Output the [x, y] coordinate of the center of the cell containing the given text.  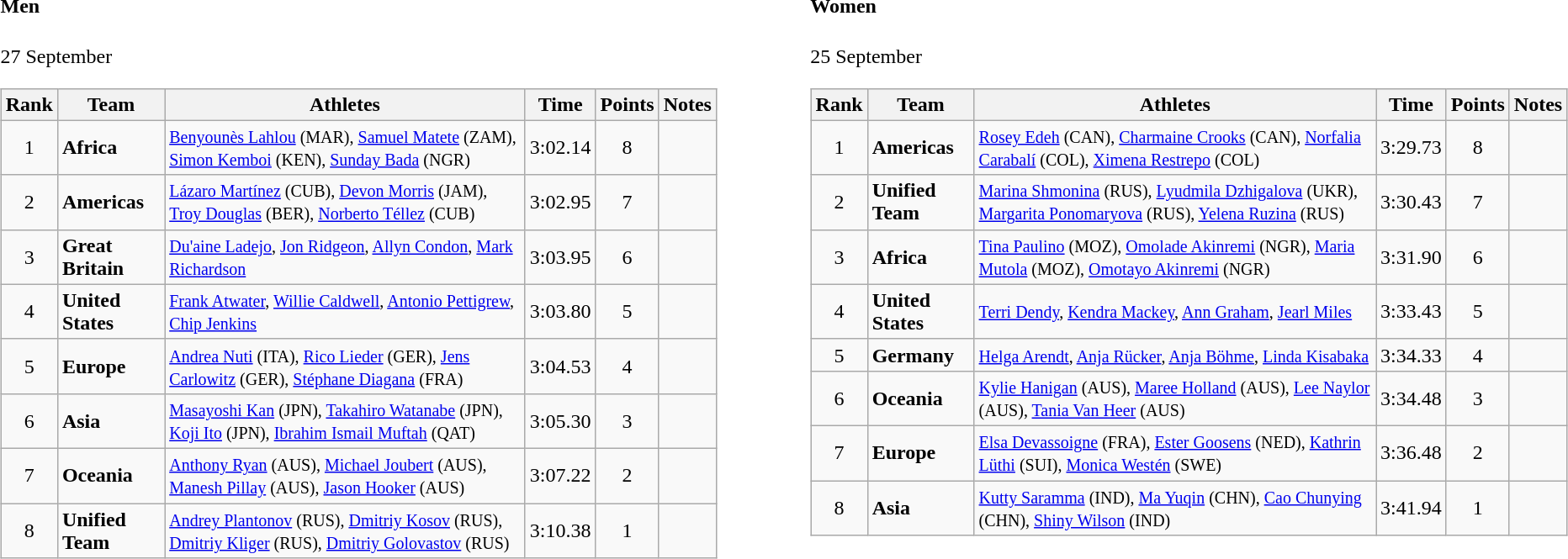
Marina Shmonina (RUS), Lyudmila Dzhigalova (UKR), Margarita Ponomaryova (RUS), Yelena Ruzina (RUS) [1174, 202]
3:41.94 [1412, 508]
Anthony Ryan (AUS), Michael Joubert (AUS), Manesh Pillay (AUS), Jason Hooker (AUS) [345, 476]
3:07.22 [560, 476]
3:05.30 [560, 420]
3:36.48 [1412, 452]
3:03.95 [560, 257]
3:34.33 [1412, 355]
Great Britain [111, 257]
3:02.14 [560, 148]
Rosey Edeh (CAN), Charmaine Crooks (CAN), Norfalia Carabalí (COL), Ximena Restrepo (COL) [1174, 148]
Andrey Plantonov (RUS), Dmitriy Kosov (RUS), Dmitriy Kliger (RUS), Dmitriy Golovastov (RUS) [345, 531]
3:04.53 [560, 367]
Masayoshi Kan (JPN), Takahiro Watanabe (JPN), Koji Ito (JPN), Ibrahim Ismail Muftah (QAT) [345, 420]
3:03.80 [560, 311]
Kylie Hanigan (AUS), Maree Holland (AUS), Lee Naylor (AUS), Tania Van Heer (AUS) [1174, 398]
Frank Atwater, Willie Caldwell, Antonio Pettigrew, Chip Jenkins [345, 311]
3:02.95 [560, 202]
3:29.73 [1412, 148]
Terri Dendy, Kendra Mackey, Ann Graham, Jearl Miles [1174, 311]
Andrea Nuti (ITA), Rico Lieder (GER), Jens Carlowitz (GER), Stéphane Diagana (FRA) [345, 367]
Lázaro Martínez (CUB), Devon Morris (JAM), Troy Douglas (BER), Norberto Téllez (CUB) [345, 202]
Elsa Devassoigne (FRA), Ester Goosens (NED), Kathrin Lüthi (SUI), Monica Westén (SWE) [1174, 452]
3:34.48 [1412, 398]
3:30.43 [1412, 202]
3:31.90 [1412, 257]
3:10.38 [560, 531]
Germany [920, 355]
Helga Arendt, Anja Rücker, Anja Böhme, Linda Kisabaka [1174, 355]
Benyounès Lahlou (MAR), Samuel Matete (ZAM), Simon Kemboi (KEN), Sunday Bada (NGR) [345, 148]
Tina Paulino (MOZ), Omolade Akinremi (NGR), Maria Mutola (MOZ), Omotayo Akinremi (NGR) [1174, 257]
Du'aine Ladejo, Jon Ridgeon, Allyn Condon, Mark Richardson [345, 257]
3:33.43 [1412, 311]
Kutty Saramma (IND), Ma Yuqin (CHN), Cao Chunying (CHN), Shiny Wilson (IND) [1174, 508]
